Capture the cell that displays the provided text and extract its [x, y] central coordinate. 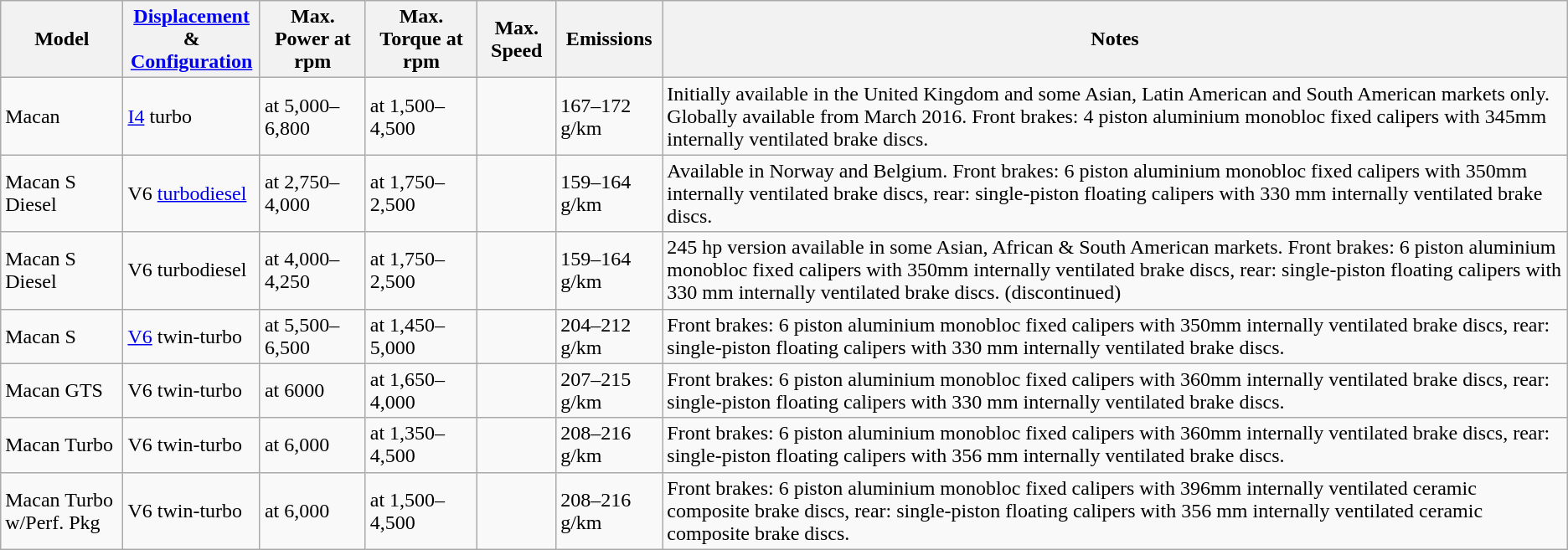
167–172 g/km [610, 116]
Model [62, 39]
at 1,350–4,500 [421, 445]
Max. Speed [517, 39]
Displacement &Configuration [191, 39]
at 1,650–4,000 [421, 390]
Macan GTS [62, 390]
at 1,450–5,000 [421, 337]
at 5,500–6,500 [312, 337]
Macan Turbo [62, 445]
Macan S [62, 337]
Max. Torque at rpm [421, 39]
207–215 g/km [610, 390]
at 6000 [312, 390]
Max. Power at rpm [312, 39]
Macan [62, 116]
204–212 g/km [610, 337]
Emissions [610, 39]
Macan Turbo w/Perf. Pkg [62, 511]
I4 turbo [191, 116]
at 2,750–4,000 [312, 193]
at 4,000–4,250 [312, 270]
Notes [1115, 39]
at 5,000–6,800 [312, 116]
